Capture the cell that displays the provided text and extract its [x, y] central coordinate. 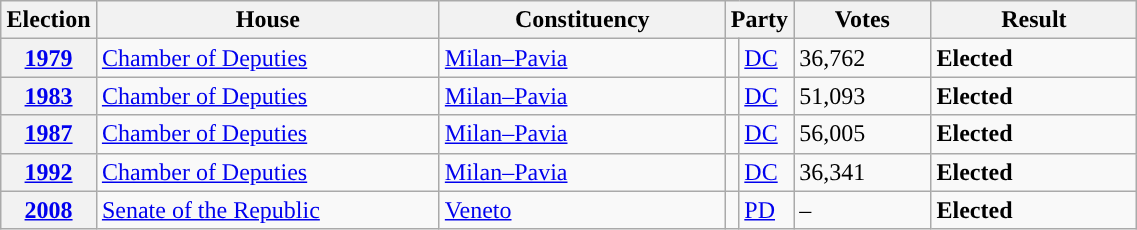
Votes [862, 20]
1992 [49, 172]
Constituency [582, 20]
36,341 [862, 172]
1983 [49, 96]
House [268, 20]
– [862, 210]
36,762 [862, 58]
Party [760, 20]
PD [766, 210]
1979 [49, 58]
51,093 [862, 96]
1987 [49, 134]
Senate of the Republic [268, 210]
56,005 [862, 134]
Result [1034, 20]
Veneto [582, 210]
Election [49, 20]
2008 [49, 210]
